Locate the cell with the specified text and output its (x, y) center coordinate. 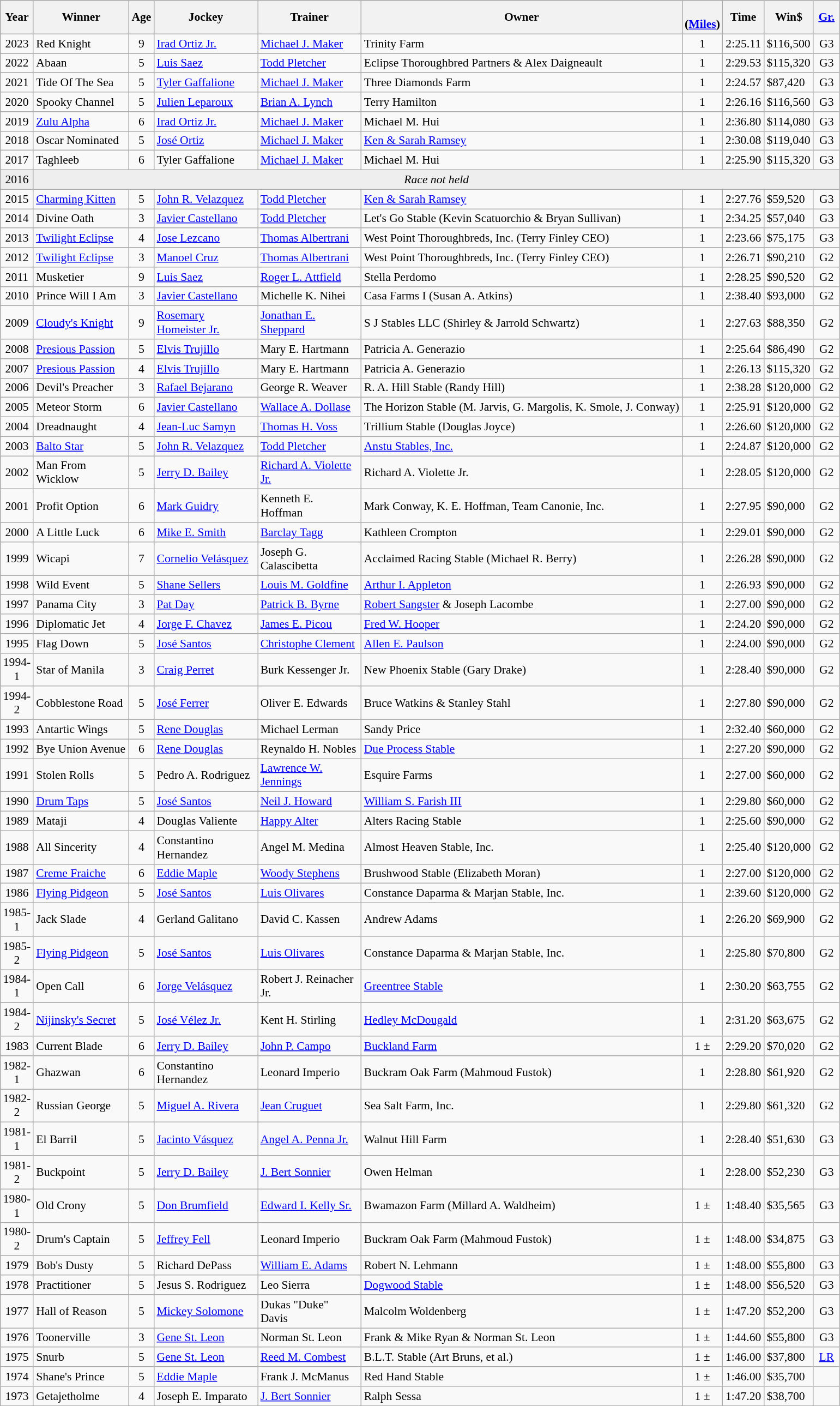
1981-1 (17, 1139)
2:25.60 (744, 821)
Miguel A. Rivera (206, 1106)
(Miles) (702, 17)
Red Knight (81, 44)
Eclipse Thoroughbred Partners & Alex Daigneault (522, 63)
José Ortiz (206, 141)
Brian A. Lynch (310, 102)
1980-2 (17, 1239)
Mark Conway, K. E. Hoffman, Team Canonie, Inc. (522, 506)
2:24.00 (744, 644)
William S. Farish III (522, 802)
Wicapi (81, 558)
2:24.20 (744, 624)
1973 (17, 1396)
$56,520 (788, 1285)
$38,700 (788, 1396)
Charming Kitten (81, 199)
Barclay Tagg (310, 532)
Robert J. Reinacher Jr. (310, 986)
Thomas H. Voss (310, 427)
Bruce Watkins & Stanley Stahl (522, 704)
Balto Star (81, 446)
Allen E. Paulson (522, 644)
Gerland Galitano (206, 920)
2:29.20 (744, 1046)
El Barril (81, 1139)
Acclaimed Racing Stable (Michael R. Berry) (522, 558)
$34,875 (788, 1239)
2:28.25 (744, 277)
Pedro A. Rodriguez (206, 776)
Burk Kessenger Jr. (310, 670)
Trinity Farm (522, 44)
1998 (17, 585)
Abaan (81, 63)
$61,920 (788, 1072)
Christophe Clement (310, 644)
R. A. Hill Stable (Randy Hill) (522, 388)
Creme Fraiche (81, 874)
$52,230 (788, 1173)
2:26.60 (744, 427)
Diplomatic Jet (81, 624)
$35,700 (788, 1377)
Bob's Dusty (81, 1266)
1996 (17, 624)
Sea Salt Farm, Inc. (522, 1106)
Greentree Stable (522, 986)
1982-2 (17, 1106)
Angel M. Medina (310, 848)
1991 (17, 776)
Joseph E. Imparato (206, 1396)
1985-2 (17, 953)
Zulu Alpha (81, 122)
2005 (17, 407)
Drum's Captain (81, 1239)
$75,175 (788, 238)
2007 (17, 369)
2:27.95 (744, 506)
Douglas Valiente (206, 821)
$119,040 (788, 141)
$63,675 (788, 1020)
Bwamazon Farm (Millard A. Waldheim) (522, 1205)
$90,210 (788, 257)
Julien Leparoux (206, 102)
1977 (17, 1311)
2012 (17, 257)
$116,500 (788, 44)
José Ferrer (206, 704)
Meteor Storm (81, 407)
Due Process Stable (522, 749)
Dreadnaught (81, 427)
The Horizon Stable (M. Jarvis, G. Margolis, K. Smole, J. Conway) (522, 407)
2:38.28 (744, 388)
Michelle K. Nihei (310, 296)
Spooky Channel (81, 102)
2:30.20 (744, 986)
Frank J. McManus (310, 1377)
2:31.20 (744, 1020)
Lawrence W. Jennings (310, 776)
John P. Campo (310, 1046)
1:44.60 (744, 1338)
Gr. (826, 17)
Jockey (206, 17)
Nijinsky's Secret (81, 1020)
Profit Option (81, 506)
Year (17, 17)
José Vélez Jr. (206, 1020)
2:28.00 (744, 1173)
2:25.91 (744, 407)
2016 (17, 180)
Reynaldo H. Nobles (310, 749)
2:27.76 (744, 199)
1974 (17, 1377)
Richard DePass (206, 1266)
$114,080 (788, 122)
2:26.16 (744, 102)
2018 (17, 141)
2:26.71 (744, 257)
Ralph Sessa (522, 1396)
2:32.40 (744, 730)
Stella Perdomo (522, 277)
2:25.64 (744, 349)
2:27.63 (744, 323)
Mike E. Smith (206, 532)
Jose Lezcano (206, 238)
$70,800 (788, 953)
Buckland Farm (522, 1046)
Bye Union Avenue (81, 749)
Jack Slade (81, 920)
2:28.80 (744, 1072)
Tide Of The Sea (81, 83)
Star of Manila (81, 670)
Man From Wicklow (81, 472)
Jorge Velásquez (206, 986)
Divine Oath (81, 219)
Flag Down (81, 644)
Jacinto Vásquez (206, 1139)
$51,630 (788, 1139)
Drum Taps (81, 802)
Reed M. Combest (310, 1357)
James E. Picou (310, 624)
Stolen Rolls (81, 776)
Getajetholme (81, 1396)
Hall of Reason (81, 1311)
2:26.13 (744, 369)
Rosemary Homeister Jr. (206, 323)
Devil's Preacher (81, 388)
Neil J. Howard (310, 802)
Alters Racing Stable (522, 821)
Oliver E. Edwards (310, 704)
2:26.28 (744, 558)
Frank & Mike Ryan & Norman St. Leon (522, 1338)
David C. Kassen (310, 920)
Owner (522, 17)
2:24.87 (744, 446)
2019 (17, 122)
All Sincerity (81, 848)
Taghleeb (81, 160)
Jean Cruguet (310, 1106)
Fred W. Hooper (522, 624)
Mataji (81, 821)
1983 (17, 1046)
Old Crony (81, 1205)
Mickey Solomone (206, 1311)
2010 (17, 296)
Woody Stephens (310, 874)
$35,565 (788, 1205)
2:27.20 (744, 749)
2020 (17, 102)
Jesus S. Rodriguez (206, 1285)
$69,900 (788, 920)
2:25.11 (744, 44)
Rafael Bejarano (206, 388)
2013 (17, 238)
1981-2 (17, 1173)
Terry Hamilton (522, 102)
Musketier (81, 277)
Trillium Stable (Douglas Joyce) (522, 427)
Shane Sellers (206, 585)
Kathleen Crompton (522, 532)
2:36.80 (744, 122)
Kenneth E. Hoffman (310, 506)
Dogwood Stable (522, 1285)
Ghazwan (81, 1072)
Toonerville (81, 1338)
Esquire Farms (522, 776)
Michael Lerman (310, 730)
Don Brumfield (206, 1205)
Antartic Wings (81, 730)
Buckpoint (81, 1173)
Jeffrey Fell (206, 1239)
1988 (17, 848)
Jonathan E. Sheppard (310, 323)
Anstu Stables, Inc. (522, 446)
Leo Sierra (310, 1285)
B.L.T. Stable (Art Bruns, et al.) (522, 1357)
Current Blade (81, 1046)
Almost Heaven Stable, Inc. (522, 848)
2000 (17, 532)
1995 (17, 644)
$116,560 (788, 102)
1993 (17, 730)
Race not held (436, 180)
1979 (17, 1266)
2021 (17, 83)
2023 (17, 44)
7 (141, 558)
Wild Event (81, 585)
2:25.80 (744, 953)
1999 (17, 558)
Mark Guidry (206, 506)
1984-1 (17, 986)
Panama City (81, 605)
2:38.40 (744, 296)
2:24.57 (744, 83)
$63,755 (788, 986)
Three Diamonds Farm (522, 83)
Cornelio Velásquez (206, 558)
$61,320 (788, 1106)
Jorge F. Chavez (206, 624)
2011 (17, 277)
2:25.90 (744, 160)
2:29.53 (744, 63)
$93,000 (788, 296)
Happy Alter (310, 821)
Pat Day (206, 605)
$70,020 (788, 1046)
$87,420 (788, 83)
Dukas "Duke" Davis (310, 1311)
Roger L. Attfield (310, 277)
2001 (17, 506)
1:48.40 (744, 1205)
Wallace A. Dollase (310, 407)
Patrick B. Byrne (310, 605)
1994-1 (17, 670)
2002 (17, 472)
2009 (17, 323)
Joseph G. Calascibetta (310, 558)
2:26.93 (744, 585)
Red Hand Stable (522, 1377)
Craig Perret (206, 670)
2:27.80 (744, 704)
1997 (17, 605)
2:30.08 (744, 141)
2:23.66 (744, 238)
Jean-Luc Samyn (206, 427)
Age (141, 17)
George R. Weaver (310, 388)
1984-2 (17, 1020)
Robert Sangster & Joseph Lacombe (522, 605)
2:25.40 (744, 848)
LR (826, 1357)
1982-1 (17, 1072)
Shane's Prince (81, 1377)
2022 (17, 63)
1976 (17, 1338)
Norman St. Leon (310, 1338)
Cloudy's Knight (81, 323)
Trainer (310, 17)
Snurb (81, 1357)
2:39.60 (744, 893)
Owen Helman (522, 1173)
$57,040 (788, 219)
$37,800 (788, 1357)
1994-2 (17, 704)
Angel A. Penna Jr. (310, 1139)
Oscar Nominated (81, 141)
2003 (17, 446)
Louis M. Goldfine (310, 585)
Edward I. Kelly Sr. (310, 1205)
Kent H. Stirling (310, 1020)
Robert N. Lehmann (522, 1266)
Hedley McDougald (522, 1020)
Open Call (81, 986)
Casa Farms I (Susan A. Atkins) (522, 296)
2:26.20 (744, 920)
1980-1 (17, 1205)
Cobblestone Road (81, 704)
Malcolm Woldenberg (522, 1311)
2015 (17, 199)
Sandy Price (522, 730)
$59,520 (788, 199)
2008 (17, 349)
S J Stables LLC (Shirley & Jarrold Schwartz) (522, 323)
$86,490 (788, 349)
Andrew Adams (522, 920)
2004 (17, 427)
1992 (17, 749)
Practitioner (81, 1285)
Manoel Cruz (206, 257)
2:28.05 (744, 472)
Brushwood Stable (Elizabeth Moran) (522, 874)
A Little Luck (81, 532)
2:34.25 (744, 219)
Let's Go Stable (Kevin Scatuorchio & Bryan Sullivan) (522, 219)
2017 (17, 160)
Walnut Hill Farm (522, 1139)
1987 (17, 874)
Win$ (788, 17)
1989 (17, 821)
1986 (17, 893)
$90,520 (788, 277)
$88,350 (788, 323)
2014 (17, 219)
William E. Adams (310, 1266)
2:29.01 (744, 532)
New Phoenix Stable (Gary Drake) (522, 670)
1990 (17, 802)
Time (744, 17)
1975 (17, 1357)
$52,200 (788, 1311)
1978 (17, 1285)
Prince Will I Am (81, 296)
Arthur I. Appleton (522, 585)
Russian George (81, 1106)
2006 (17, 388)
1985-1 (17, 920)
Winner (81, 17)
